Extract the [X, Y] coordinate from the center of the cell holding the provided text.  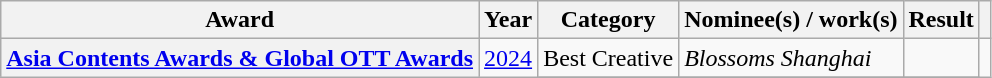
Category [608, 20]
2024 [508, 58]
Award [240, 20]
Nominee(s) / work(s) [791, 20]
Best Creative [608, 58]
Blossoms Shanghai [791, 58]
Result [941, 20]
Year [508, 20]
Asia Contents Awards & Global OTT Awards [240, 58]
